Detect which cell encompasses the target text, then output its [X, Y] center coordinate. 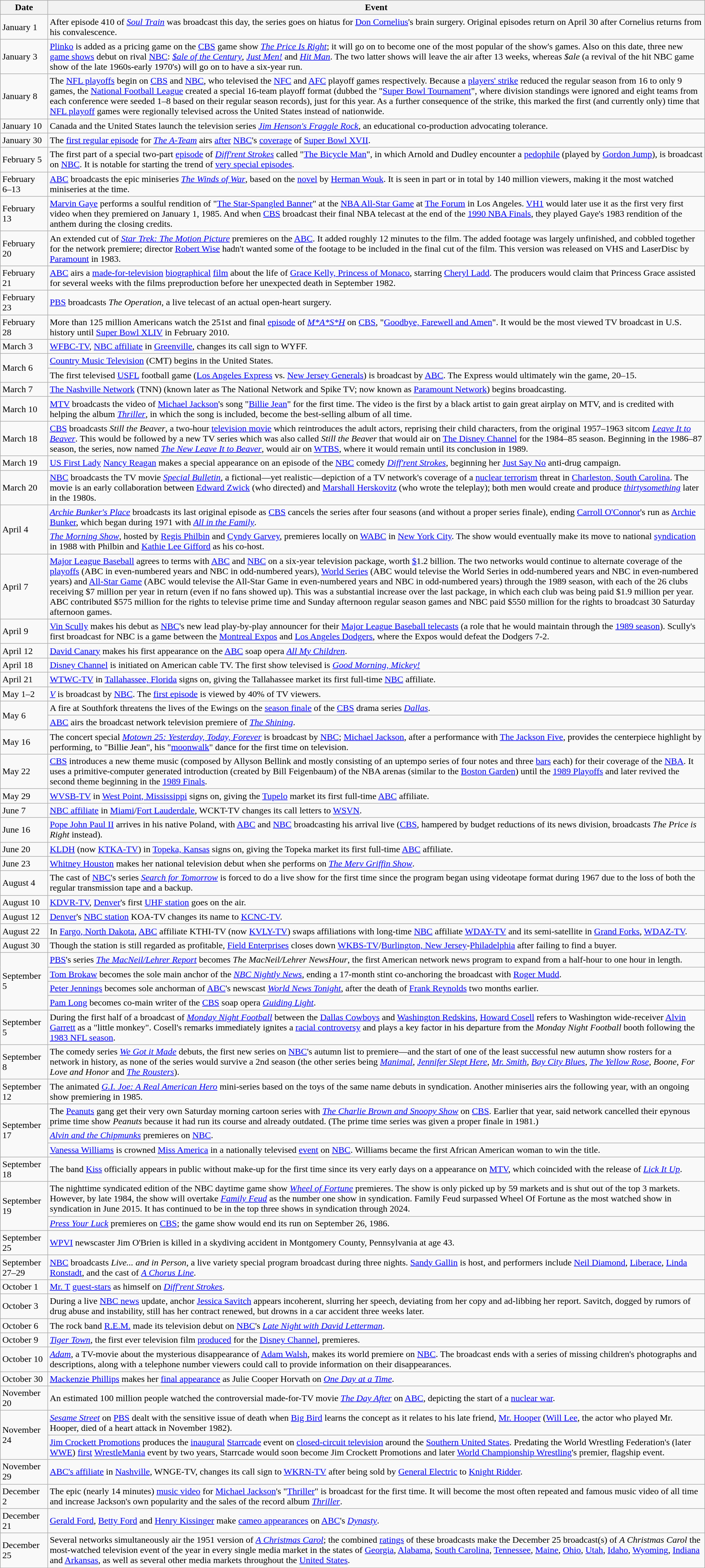
September 17 [24, 1130]
December 2 [24, 1496]
May 6 [24, 715]
September 18 [24, 1169]
KDVR-TV, Denver's first UHF station goes on the air. [377, 902]
April 21 [24, 679]
January 30 [24, 140]
Mackenzie Phillips makes her final appearance as Julie Cooper Horvath on One Day at a Time. [377, 1379]
October 6 [24, 1326]
December 21 [24, 1521]
August 4 [24, 883]
April 9 [24, 631]
WVSB-TV in West Point, Mississippi signs on, giving the Tupelo market its first full-time ABC affiliate. [377, 796]
November 24 [24, 1435]
September 27–29 [24, 1267]
December 25 [24, 1550]
ABC's affiliate in Nashville, WNGE-TV, changes its call sign to WKRN-TV after being sold by General Electric to Knight Ridder. [377, 1472]
Press Your Luck premieres on CBS; the game show would end its run on September 26, 1986. [377, 1223]
March 3 [24, 347]
Vanessa Williams is crowned Miss America in a nationally televised event on NBC. Williams became the first African American woman to win the title. [377, 1150]
October 9 [24, 1340]
June 16 [24, 830]
February 21 [24, 278]
April 18 [24, 665]
The first regular episode for The A-Team airs after NBC's coverage of Super Bowl XVII. [377, 140]
An estimated 100 million people watched the controversial made-for-TV movie The Day After on ABC, depicting the start of a nuclear war. [377, 1398]
Disney Channel is initiated on American cable TV. The first show televised is Good Morning, Mickey! [377, 665]
February 13 [24, 214]
October 3 [24, 1306]
Denver's NBC station KOA-TV changes its name to KCNC-TV. [377, 917]
Canada and the United States launch the television series Jim Henson's Fraggle Rock, an educational co-production advocating tolerance. [377, 126]
Mr. T guest-stars as himself on Diff'rent Strokes. [377, 1287]
Peter Jennings becomes sole anchorman of ABC's newscast World News Tonight, after the death of Frank Reynolds two months earlier. [377, 989]
Tiger Town, the first ever television film produced for the Disney Channel, premieres. [377, 1340]
PBS broadcasts The Operation, a live telecast of an actual open-heart surgery. [377, 302]
Pam Long becomes co-main writer of the CBS soap opera Guiding Light. [377, 1003]
February 20 [24, 248]
January 3 [24, 57]
March 18 [24, 439]
October 1 [24, 1287]
Country Music Television (CMT) begins in the United States. [377, 361]
The Nashville Network (TNN) (known later as The National Network and Spike TV; now known as Paramount Network) begins broadcasting. [377, 390]
May 16 [24, 742]
NBC affiliate in Miami/Fort Lauderdale, WCKT-TV changes its call letters to WSVN. [377, 810]
February 5 [24, 160]
April 12 [24, 651]
January 10 [24, 126]
The rock band R.E.M. made its television debut on NBC's Late Night with David Letterman. [377, 1326]
KLDH (now KTKA-TV) in Topeka, Kansas signs on, giving the Topeka market its first full-time ABC affiliate. [377, 849]
Gerald Ford, Betty Ford and Henry Kissinger make cameo appearances on ABC's Dynasty. [377, 1521]
ABC airs the broadcast network television premiere of The Shining. [377, 723]
August 30 [24, 945]
August 12 [24, 917]
Event [377, 8]
September 19 [24, 1206]
February 28 [24, 327]
May 22 [24, 772]
David Canary makes his first appearance on the ABC soap opera All My Children. [377, 651]
November 20 [24, 1398]
Whitney Houston makes her national television debut when she performs on The Merv Griffin Show. [377, 863]
June 20 [24, 849]
October 30 [24, 1379]
August 10 [24, 902]
March 20 [24, 488]
WPVI newscaster Jim O'Brien is killed in a skydiving accident in Montgomery County, Pennsylvania at age 43. [377, 1242]
January 8 [24, 96]
Date [24, 8]
February 23 [24, 302]
WTWC-TV in Tallahassee, Florida signs on, giving the Tallahassee market its first full-time NBC affiliate. [377, 679]
V is broadcast by NBC. The first episode is viewed by 40% of TV viewers. [377, 694]
Alvin and the Chipmunks premieres on NBC. [377, 1136]
September 25 [24, 1242]
February 6–13 [24, 184]
April 4 [24, 529]
August 22 [24, 931]
June 7 [24, 810]
WFBC-TV, NBC affiliate in Greenville, changes its call sign to WYFF. [377, 347]
March 6 [24, 368]
March 19 [24, 463]
April 7 [24, 586]
March 10 [24, 409]
October 10 [24, 1359]
May 1–2 [24, 694]
September 8 [24, 1062]
May 29 [24, 796]
March 7 [24, 390]
September 12 [24, 1092]
A fire at Southfork threatens the lives of the Ewings on the season finale of the CBS drama series Dallas. [377, 708]
Tom Brokaw becomes the sole main anchor of the NBC Nightly News, ending a 17-month stint co-anchoring the broadcast with Roger Mudd. [377, 974]
June 23 [24, 863]
November 29 [24, 1472]
January 1 [24, 27]
